Search for the cell housing the specified text and yield its (x, y) center coordinate. 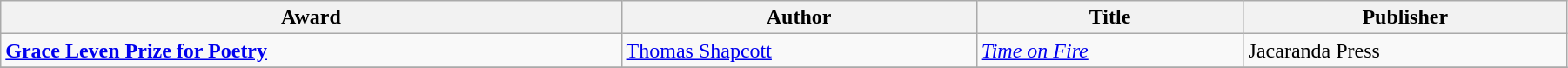
Grace Leven Prize for Poetry (312, 51)
Publisher (1404, 17)
Time on Fire (1110, 51)
Thomas Shapcott (799, 51)
Jacaranda Press (1404, 51)
Title (1110, 17)
Author (799, 17)
Award (312, 17)
